Detect which cell encompasses the target text, then output its (x, y) center coordinate. 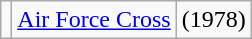
(1978) (214, 20)
Air Force Cross (94, 20)
